Pinpoint the cell where the given text exists, returning its [X, Y] midpoint coordinate. 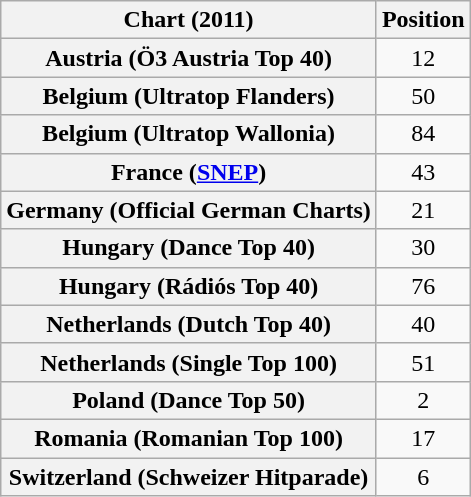
Hungary (Rádiós Top 40) [189, 286]
12 [423, 58]
50 [423, 96]
76 [423, 286]
France (SNEP) [189, 172]
Switzerland (Schweizer Hitparade) [189, 477]
21 [423, 210]
Austria (Ö3 Austria Top 40) [189, 58]
Romania (Romanian Top 100) [189, 438]
51 [423, 362]
Netherlands (Single Top 100) [189, 362]
Poland (Dance Top 50) [189, 400]
84 [423, 134]
Belgium (Ultratop Wallonia) [189, 134]
Belgium (Ultratop Flanders) [189, 96]
40 [423, 324]
6 [423, 477]
30 [423, 248]
Chart (2011) [189, 20]
Hungary (Dance Top 40) [189, 248]
2 [423, 400]
Germany (Official German Charts) [189, 210]
17 [423, 438]
43 [423, 172]
Position [423, 20]
Netherlands (Dutch Top 40) [189, 324]
